Return (X, Y) of the center of cell containing provided text 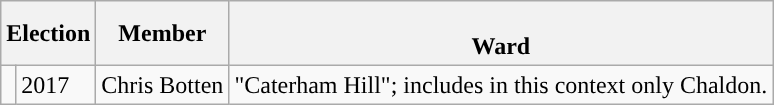
"Caterham Hill"; includes in this context only Chaldon. (501, 85)
Election (48, 34)
2017 (56, 85)
Ward (501, 34)
Member (162, 34)
Chris Botten (162, 85)
